Search for the cell housing the specified text and yield its [X, Y] center coordinate. 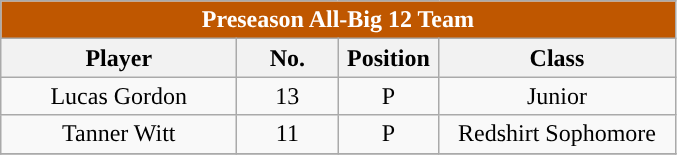
Junior [557, 96]
Class [557, 58]
11 [288, 134]
Position [388, 58]
Lucas Gordon [119, 96]
No. [288, 58]
13 [288, 96]
Tanner Witt [119, 134]
Preseason All-Big 12 Team [338, 20]
Redshirt Sophomore [557, 134]
Player [119, 58]
